Output the [x, y] coordinate of the center of the cell containing the given text.  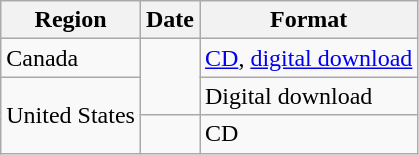
Region [71, 20]
Canada [71, 58]
CD, digital download [309, 58]
CD [309, 134]
Format [309, 20]
Digital download [309, 96]
Date [170, 20]
United States [71, 115]
